Return the [X, Y] coordinate for the center point of the cell that contains the specified text.  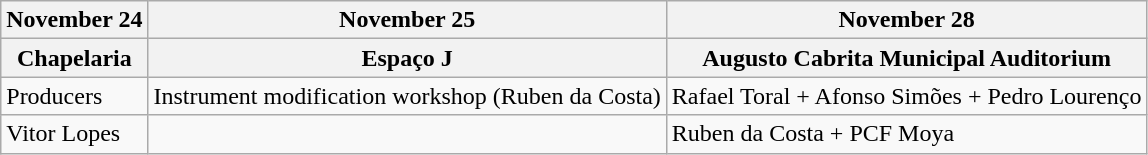
Producers [74, 96]
November 25 [407, 20]
Chapelaria [74, 58]
November 28 [906, 20]
Instrument modification workshop (Ruben da Costa) [407, 96]
Ruben da Costa + PCF Moya [906, 134]
Augusto Cabrita Municipal Auditorium [906, 58]
Vitor Lopes [74, 134]
Espaço J [407, 58]
November 24 [74, 20]
Rafael Toral + Afonso Simões + Pedro Lourenço [906, 96]
